Locate the cell with the specified text and output its [x, y] center coordinate. 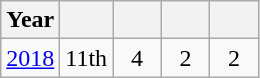
11th [86, 58]
Year [30, 20]
2018 [30, 58]
4 [138, 58]
